Identify which cell holds the provided text, then report its (X, Y) central coordinate. 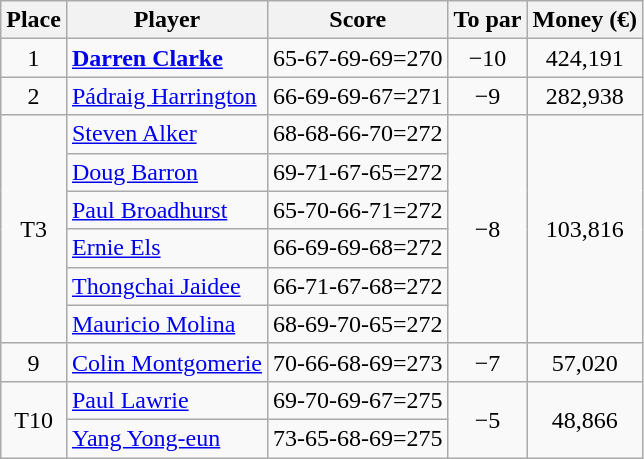
Colin Montgomerie (166, 362)
2 (34, 96)
T3 (34, 229)
69-70-69-67=275 (358, 400)
65-67-69-69=270 (358, 58)
Steven Alker (166, 134)
T10 (34, 419)
66-71-67-68=272 (358, 286)
48,866 (585, 419)
Money (€) (585, 20)
70-66-68-69=273 (358, 362)
68-68-66-70=272 (358, 134)
Mauricio Molina (166, 324)
Doug Barron (166, 172)
69-71-67-65=272 (358, 172)
103,816 (585, 229)
−9 (488, 96)
Score (358, 20)
Ernie Els (166, 248)
Place (34, 20)
424,191 (585, 58)
Darren Clarke (166, 58)
Yang Yong-eun (166, 438)
Paul Lawrie (166, 400)
−7 (488, 362)
Pádraig Harrington (166, 96)
68-69-70-65=272 (358, 324)
66-69-69-67=271 (358, 96)
Player (166, 20)
65-70-66-71=272 (358, 210)
−5 (488, 419)
9 (34, 362)
57,020 (585, 362)
−10 (488, 58)
66-69-69-68=272 (358, 248)
Thongchai Jaidee (166, 286)
282,938 (585, 96)
73-65-68-69=275 (358, 438)
To par (488, 20)
1 (34, 58)
Paul Broadhurst (166, 210)
−8 (488, 229)
